For the text-containing cell, return its midpoint in [X, Y] coordinate format. 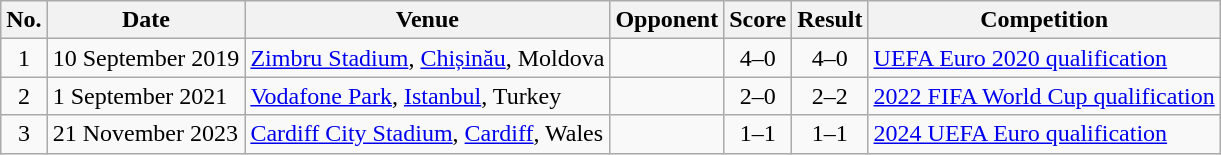
Vodafone Park, Istanbul, Turkey [428, 96]
1 [24, 58]
Venue [428, 20]
2–0 [758, 96]
Date [146, 20]
2 [24, 96]
No. [24, 20]
21 November 2023 [146, 134]
Cardiff City Stadium, Cardiff, Wales [428, 134]
Result [830, 20]
2024 UEFA Euro qualification [1044, 134]
1 September 2021 [146, 96]
10 September 2019 [146, 58]
2–2 [830, 96]
Opponent [667, 20]
3 [24, 134]
UEFA Euro 2020 qualification [1044, 58]
Zimbru Stadium, Chișinău, Moldova [428, 58]
Competition [1044, 20]
2022 FIFA World Cup qualification [1044, 96]
Score [758, 20]
